Search for the cell housing the specified text and yield its (x, y) center coordinate. 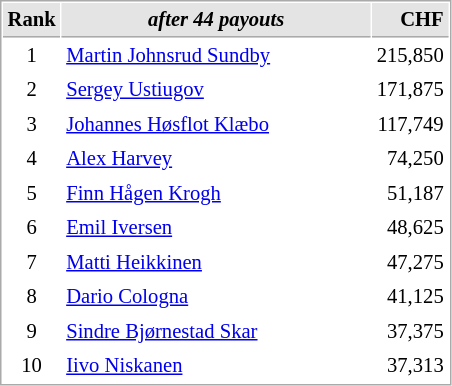
117,749 (410, 124)
215,850 (410, 56)
9 (32, 332)
Rank (32, 20)
10 (32, 366)
8 (32, 296)
Matti Heikkinen (216, 262)
48,625 (410, 228)
74,250 (410, 158)
41,125 (410, 296)
Sindre Bjørnestad Skar (216, 332)
Finn Hågen Krogh (216, 194)
7 (32, 262)
Martin Johnsrud Sundby (216, 56)
51,187 (410, 194)
Dario Cologna (216, 296)
171,875 (410, 90)
Emil Iversen (216, 228)
Alex Harvey (216, 158)
4 (32, 158)
3 (32, 124)
5 (32, 194)
37,375 (410, 332)
Johannes Høsflot Klæbo (216, 124)
after 44 payouts (216, 20)
Sergey Ustiugov (216, 90)
1 (32, 56)
37,313 (410, 366)
2 (32, 90)
Iivo Niskanen (216, 366)
47,275 (410, 262)
CHF (410, 20)
6 (32, 228)
